Search for the cell housing the specified text and yield its [X, Y] center coordinate. 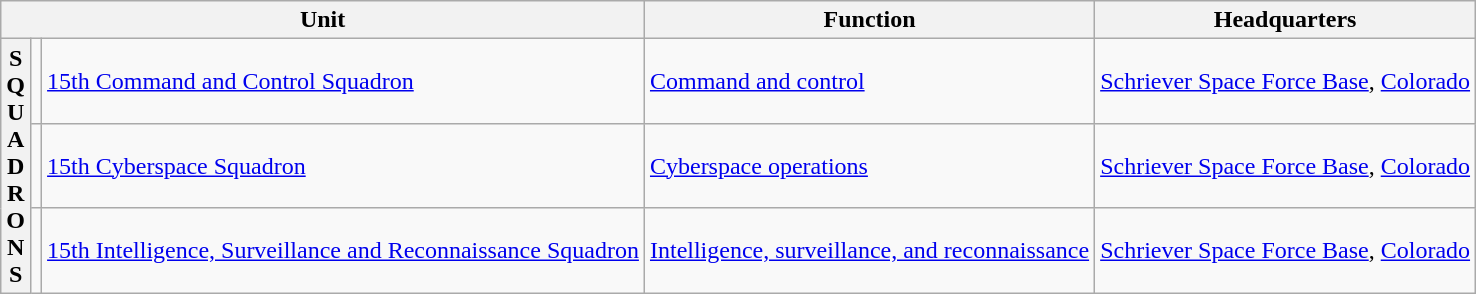
Cyberspace operations [869, 166]
Intelligence, surveillance, and reconnaissance [869, 250]
15th Intelligence, Surveillance and Reconnaissance Squadron [344, 250]
Unit [323, 20]
Headquarters [1286, 20]
15th Command and Control Squadron [344, 82]
SQUADRONS [16, 166]
15th Cyberspace Squadron [344, 166]
Function [869, 20]
Command and control [869, 82]
